Capture the cell that displays the provided text and extract its [x, y] central coordinate. 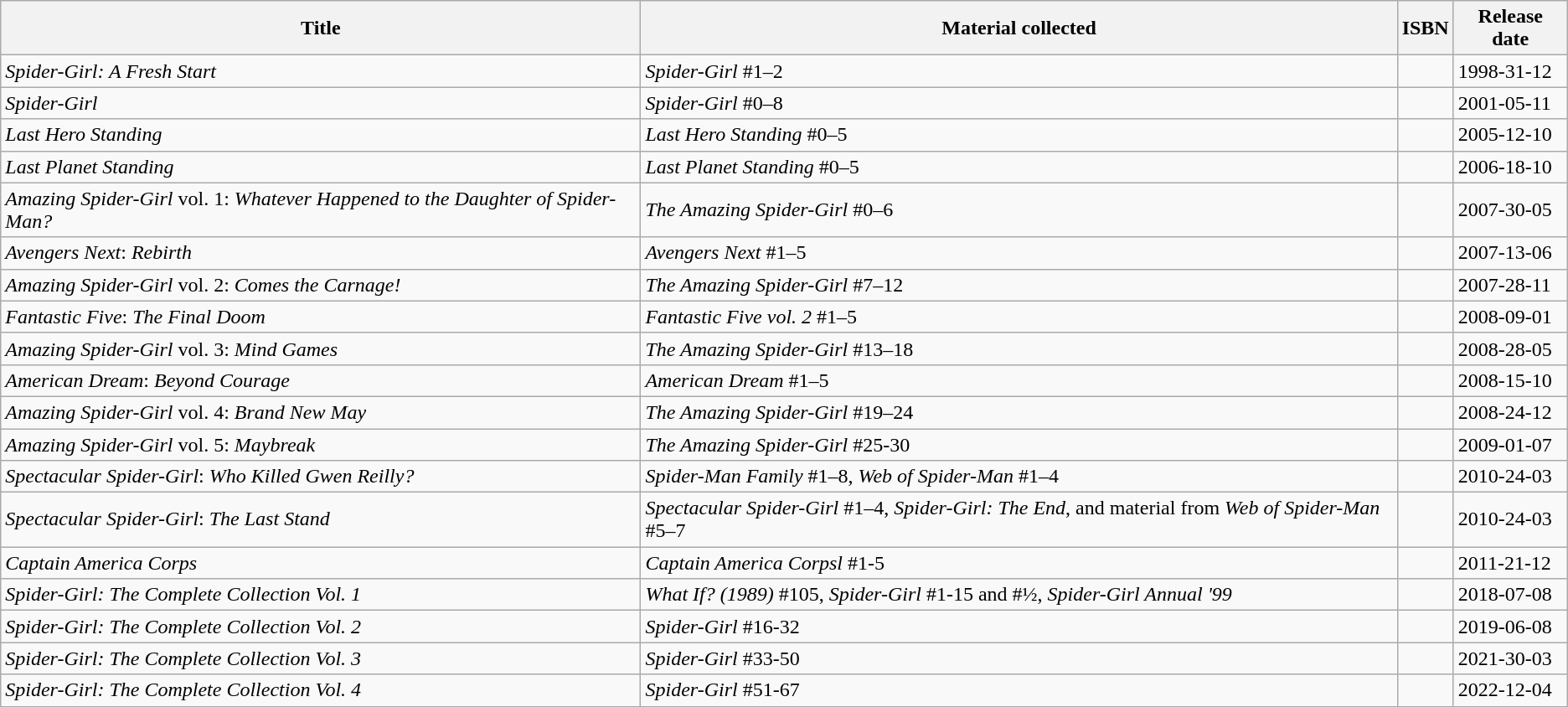
Amazing Spider-Girl vol. 4: Brand New May [321, 412]
2022-12-04 [1510, 690]
Title [321, 28]
Spider-Girl #1–2 [1019, 71]
Spider-Girl: The Complete Collection Vol. 2 [321, 627]
The Amazing Spider-Girl #25-30 [1019, 445]
Amazing Spider-Girl vol. 3: Mind Games [321, 348]
Material collected [1019, 28]
2005-12-10 [1510, 135]
2008-09-01 [1510, 317]
Spider-Girl: The Complete Collection Vol. 1 [321, 595]
2007-13-06 [1510, 253]
2009-01-07 [1510, 445]
2021-30-03 [1510, 658]
Amazing Spider-Girl vol. 2: Comes the Carnage! [321, 285]
Last Planet Standing #0–5 [1019, 167]
2007-28-11 [1510, 285]
American Dream: Beyond Courage [321, 380]
Amazing Spider-Girl vol. 5: Maybreak [321, 445]
2001-05-11 [1510, 103]
2011-21-12 [1510, 563]
Fantastic Five vol. 2 #1–5 [1019, 317]
Avengers Next #1–5 [1019, 253]
Release date [1510, 28]
Spider-Girl #33-50 [1019, 658]
Spectacular Spider-Girl: Who Killed Gwen Reilly? [321, 477]
1998-31-12 [1510, 71]
American Dream #1–5 [1019, 380]
The Amazing Spider-Girl #7–12 [1019, 285]
Last Planet Standing [321, 167]
The Amazing Spider-Girl #0–6 [1019, 209]
Spectacular Spider-Girl #1–4, Spider-Girl: The End, and material from Web of Spider-Man #5–7 [1019, 519]
Captain America Corpsl #1-5 [1019, 563]
2018-07-08 [1510, 595]
Amazing Spider-Girl vol. 1: Whatever Happened to the Daughter of Spider-Man? [321, 209]
2019-06-08 [1510, 627]
Last Hero Standing #0–5 [1019, 135]
2008-28-05 [1510, 348]
2008-15-10 [1510, 380]
Captain America Corps [321, 563]
Last Hero Standing [321, 135]
Spider-Girl [321, 103]
The Amazing Spider-Girl #19–24 [1019, 412]
The Amazing Spider-Girl #13–18 [1019, 348]
Spider-Girl: The Complete Collection Vol. 4 [321, 690]
2008-24-12 [1510, 412]
Spider-Girl: The Complete Collection Vol. 3 [321, 658]
Spider-Girl #16-32 [1019, 627]
Spider-Girl #51-67 [1019, 690]
Avengers Next: Rebirth [321, 253]
Fantastic Five: The Final Doom [321, 317]
Spider-Girl: A Fresh Start [321, 71]
Spider-Man Family #1–8, Web of Spider-Man #1–4 [1019, 477]
Spider-Girl #0–8 [1019, 103]
2007-30-05 [1510, 209]
ISBN [1426, 28]
What If? (1989) #105, Spider-Girl #1-15 and #½, Spider-Girl Annual '99 [1019, 595]
2006-18-10 [1510, 167]
Spectacular Spider-Girl: The Last Stand [321, 519]
